Extract the [x, y] coordinate from the center of the cell holding the provided text.  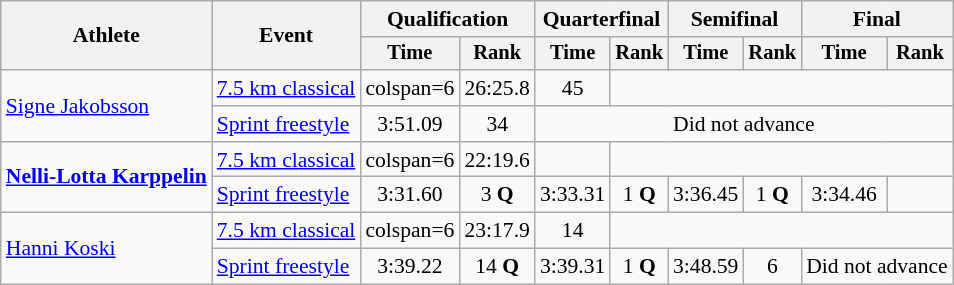
3:33.31 [572, 195]
Qualification [448, 19]
23:17.9 [496, 231]
3:31.60 [410, 195]
Signe Jakobsson [106, 106]
3:48.59 [706, 267]
3 Q [496, 195]
3:39.31 [572, 267]
Hanni Koski [106, 248]
22:19.6 [496, 160]
Athlete [106, 36]
34 [496, 124]
6 [772, 267]
Quarterfinal [602, 19]
3:39.22 [410, 267]
Nelli-Lotta Karppelin [106, 178]
26:25.8 [496, 88]
Semifinal [734, 19]
3:34.46 [844, 195]
Final [877, 19]
45 [572, 88]
14 [572, 231]
3:36.45 [706, 195]
Event [286, 36]
3:51.09 [410, 124]
14 Q [496, 267]
